Find where the given text appears and provide that cell's center as [X, Y] coordinate. 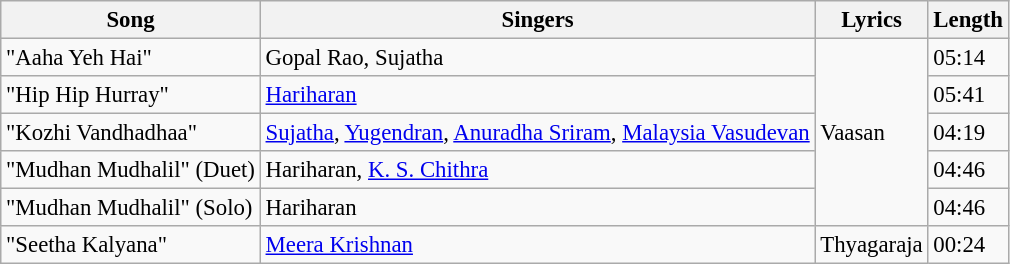
05:41 [968, 95]
Hariharan, K. S. Chithra [538, 170]
"Kozhi Vandhadhaa" [131, 133]
Vaasan [872, 133]
Lyrics [872, 20]
Singers [538, 20]
Length [968, 20]
Gopal Rao, Sujatha [538, 58]
Sujatha, Yugendran, Anuradha Sriram, Malaysia Vasudevan [538, 133]
"Mudhan Mudhalil" (Solo) [131, 208]
00:24 [968, 245]
05:14 [968, 58]
"Seetha Kalyana" [131, 245]
04:19 [968, 133]
Song [131, 20]
"Aaha Yeh Hai" [131, 58]
Thyagaraja [872, 245]
Meera Krishnan [538, 245]
"Hip Hip Hurray" [131, 95]
"Mudhan Mudhalil" (Duet) [131, 170]
